Extract the (X, Y) coordinate from the center of the cell holding the provided text.  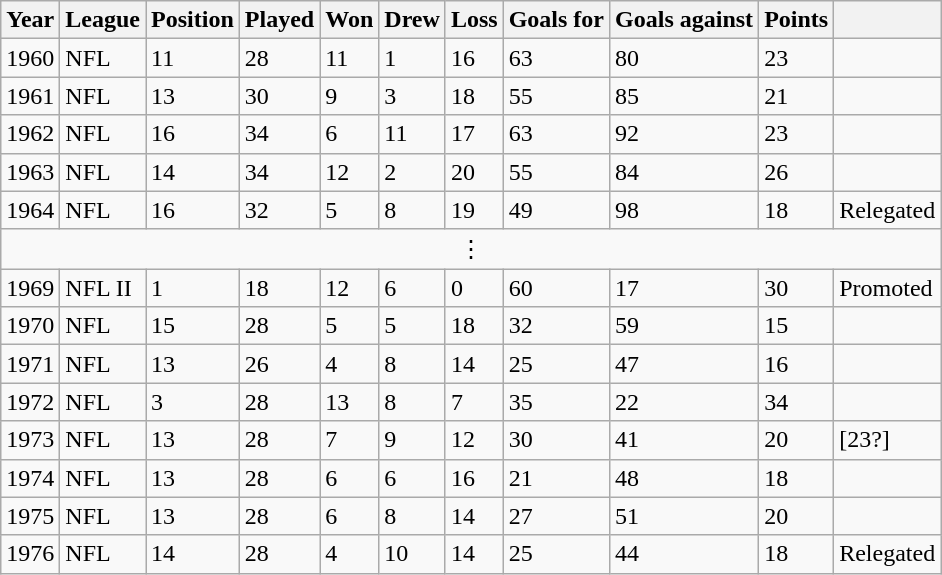
Loss (474, 20)
League (103, 20)
35 (556, 402)
1972 (30, 402)
85 (684, 96)
Played (279, 20)
[23?] (888, 440)
Position (193, 20)
1973 (30, 440)
1976 (30, 554)
98 (684, 210)
1974 (30, 478)
Goals for (556, 20)
92 (684, 134)
49 (556, 210)
1963 (30, 172)
10 (412, 554)
1969 (30, 288)
1960 (30, 58)
1964 (30, 210)
1970 (30, 326)
Goals against (684, 20)
27 (556, 516)
80 (684, 58)
48 (684, 478)
41 (684, 440)
Drew (412, 20)
1961 (30, 96)
19 (474, 210)
NFL II (103, 288)
Won (350, 20)
59 (684, 326)
60 (556, 288)
84 (684, 172)
22 (684, 402)
2 (412, 172)
1971 (30, 364)
0 (474, 288)
Points (796, 20)
1962 (30, 134)
51 (684, 516)
Promoted (888, 288)
44 (684, 554)
1975 (30, 516)
⋮ (471, 249)
Year (30, 20)
47 (684, 364)
